Extract the (x, y) coordinate from the center of the cell holding the provided text.  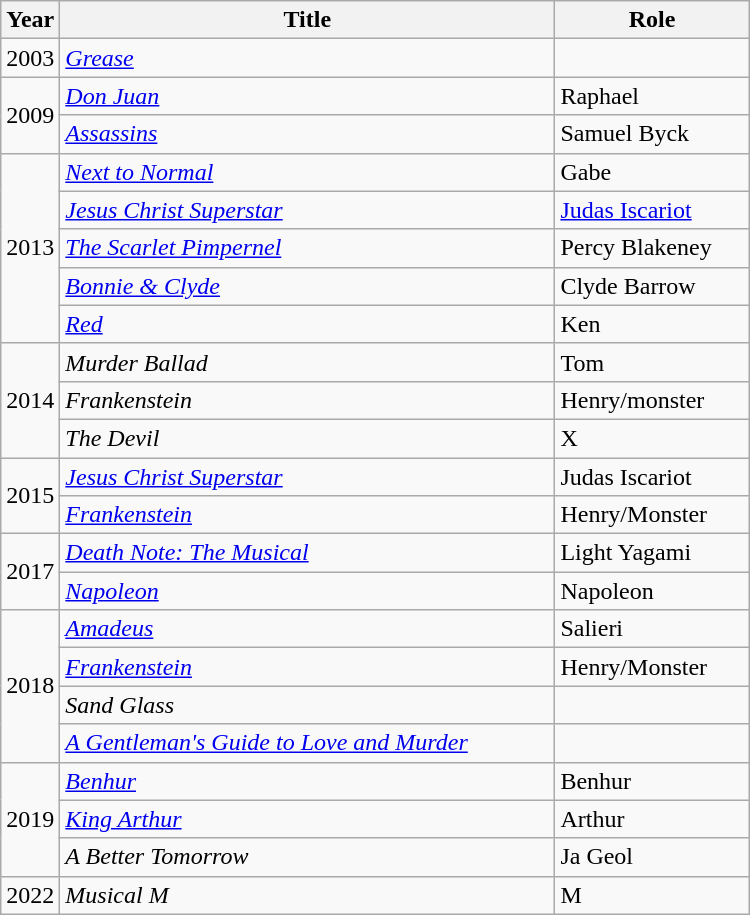
Red (308, 324)
Percy Blakeney (652, 248)
Year (30, 20)
2019 (30, 819)
2022 (30, 895)
Clyde Barrow (652, 286)
Tom (652, 362)
Musical M (308, 895)
2003 (30, 58)
Don Juan (308, 96)
Assassins (308, 134)
King Arthur (308, 819)
X (652, 438)
Murder Ballad (308, 362)
Gabe (652, 172)
The Devil (308, 438)
Light Yagami (652, 553)
Salieri (652, 629)
Death Note: The Musical (308, 553)
2013 (30, 248)
2015 (30, 496)
Grease (308, 58)
A Better Tomorrow (308, 857)
Ken (652, 324)
Next to Normal (308, 172)
A Gentleman's Guide to Love and Murder (308, 743)
M (652, 895)
Ja Geol (652, 857)
Amadeus (308, 629)
The Scarlet Pimpernel (308, 248)
Henry/monster (652, 400)
Raphael (652, 96)
Arthur (652, 819)
2018 (30, 686)
2017 (30, 572)
2014 (30, 400)
Bonnie & Clyde (308, 286)
2009 (30, 115)
Title (308, 20)
Sand Glass (308, 705)
Role (652, 20)
Samuel Byck (652, 134)
